Return (X, Y) of the center of cell containing provided text 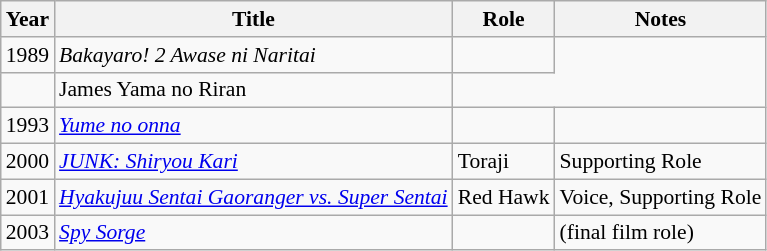
2000 (28, 162)
Notes (661, 19)
JUNK: Shiryou Kari (254, 162)
Toraji (504, 162)
1993 (28, 126)
Year (28, 19)
2003 (28, 233)
Title (254, 19)
Red Hawk (504, 197)
1989 (28, 55)
Hyakujuu Sentai Gaoranger vs. Super Sentai (254, 197)
Bakayaro! 2 Awase ni Naritai (254, 55)
Yume no onna (254, 126)
(final film role) (661, 233)
James Yama no Riran (254, 90)
Voice, Supporting Role (661, 197)
Supporting Role (661, 162)
Spy Sorge (254, 233)
2001 (28, 197)
Role (504, 19)
